Extract the (x, y) coordinate from the center of the cell holding the provided text.  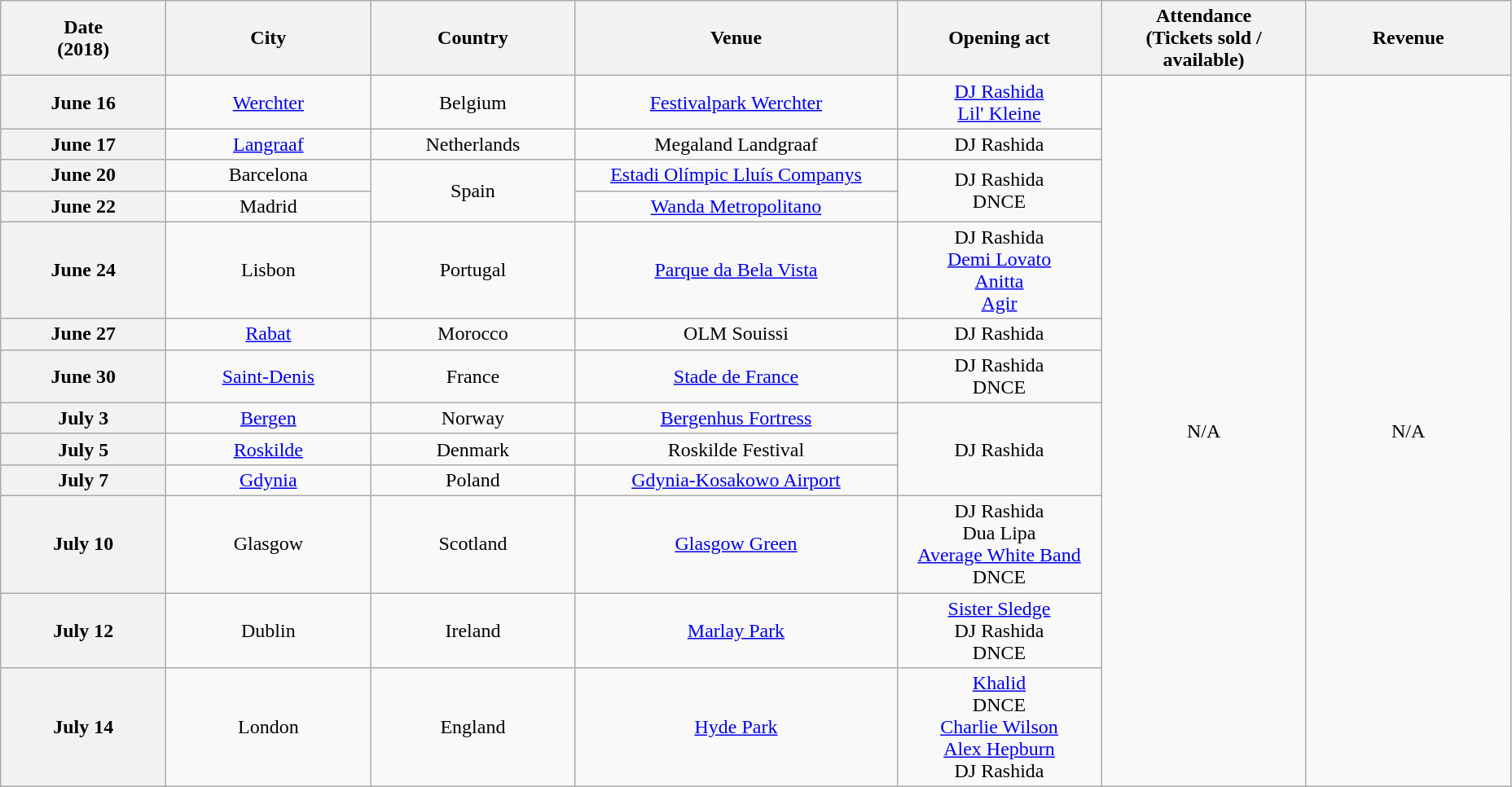
Sister SledgeDJ RashidaDNCE (999, 631)
Morocco (472, 334)
Netherlands (472, 144)
Venue (736, 38)
Poland (472, 480)
Barcelona (269, 175)
Roskilde Festival (736, 449)
June 20 (83, 175)
Date(2018) (83, 38)
Langraaf (269, 144)
July 14 (83, 728)
Lisbon (269, 270)
Country (472, 38)
Opening act (999, 38)
Attendance(Tickets sold / available) (1204, 38)
Ireland (472, 631)
Wanda Metropolitano (736, 206)
July 3 (83, 418)
Spain (472, 191)
Hyde Park (736, 728)
OLM Souissi (736, 334)
DJ RashidaDua LipaAverage White BandDNCE (999, 544)
Denmark (472, 449)
June 22 (83, 206)
Belgium (472, 103)
Parque da Bela Vista (736, 270)
June 27 (83, 334)
Roskilde (269, 449)
Glasgow (269, 544)
Norway (472, 418)
Scotland (472, 544)
DJ RashidaDemi LovatoAnittaAgir (999, 270)
June 30 (83, 376)
DJ RashidaLil' Kleine (999, 103)
Megaland Landgraaf (736, 144)
July 5 (83, 449)
July 12 (83, 631)
July 7 (83, 480)
Marlay Park (736, 631)
London (269, 728)
Gdynia-Kosakowo Airport (736, 480)
Werchter (269, 103)
June 17 (83, 144)
France (472, 376)
July 10 (83, 544)
Revenue (1408, 38)
Gdynia (269, 480)
KhalidDNCECharlie WilsonAlex HepburnDJ Rashida (999, 728)
Portugal (472, 270)
Festivalpark Werchter (736, 103)
Saint-Denis (269, 376)
City (269, 38)
England (472, 728)
June 16 (83, 103)
Stade de France (736, 376)
Estadi Olímpic Lluís Companys (736, 175)
Rabat (269, 334)
June 24 (83, 270)
Dublin (269, 631)
Bergen (269, 418)
Madrid (269, 206)
Bergenhus Fortress (736, 418)
Glasgow Green (736, 544)
